Locate the cell with the specified text and output its [X, Y] center coordinate. 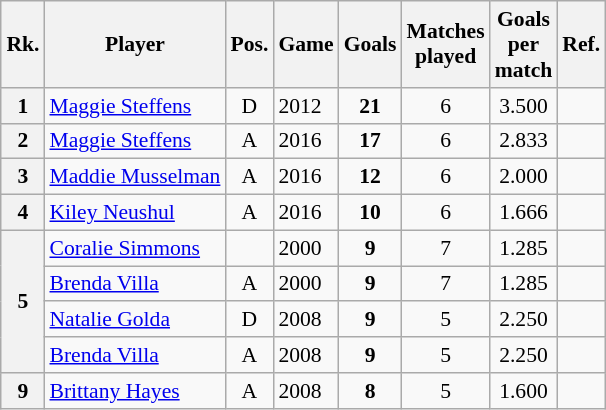
21 [370, 106]
8 [370, 391]
Player [134, 44]
17 [370, 141]
Maddie Musselman [134, 177]
Matchesplayed [446, 44]
Coralie Simmons [134, 248]
1 [22, 106]
3.500 [524, 106]
Natalie Golda [134, 320]
10 [370, 213]
2.833 [524, 141]
4 [22, 213]
Rk. [22, 44]
12 [370, 177]
Brittany Hayes [134, 391]
2.000 [524, 177]
Goals [370, 44]
Kiley Neushul [134, 213]
1.600 [524, 391]
Pos. [249, 44]
1.666 [524, 213]
3 [22, 177]
2012 [306, 106]
Ref. [581, 44]
2 [22, 141]
Game [306, 44]
Goalspermatch [524, 44]
